Return the (x, y) coordinate for the center point of the cell that contains the specified text.  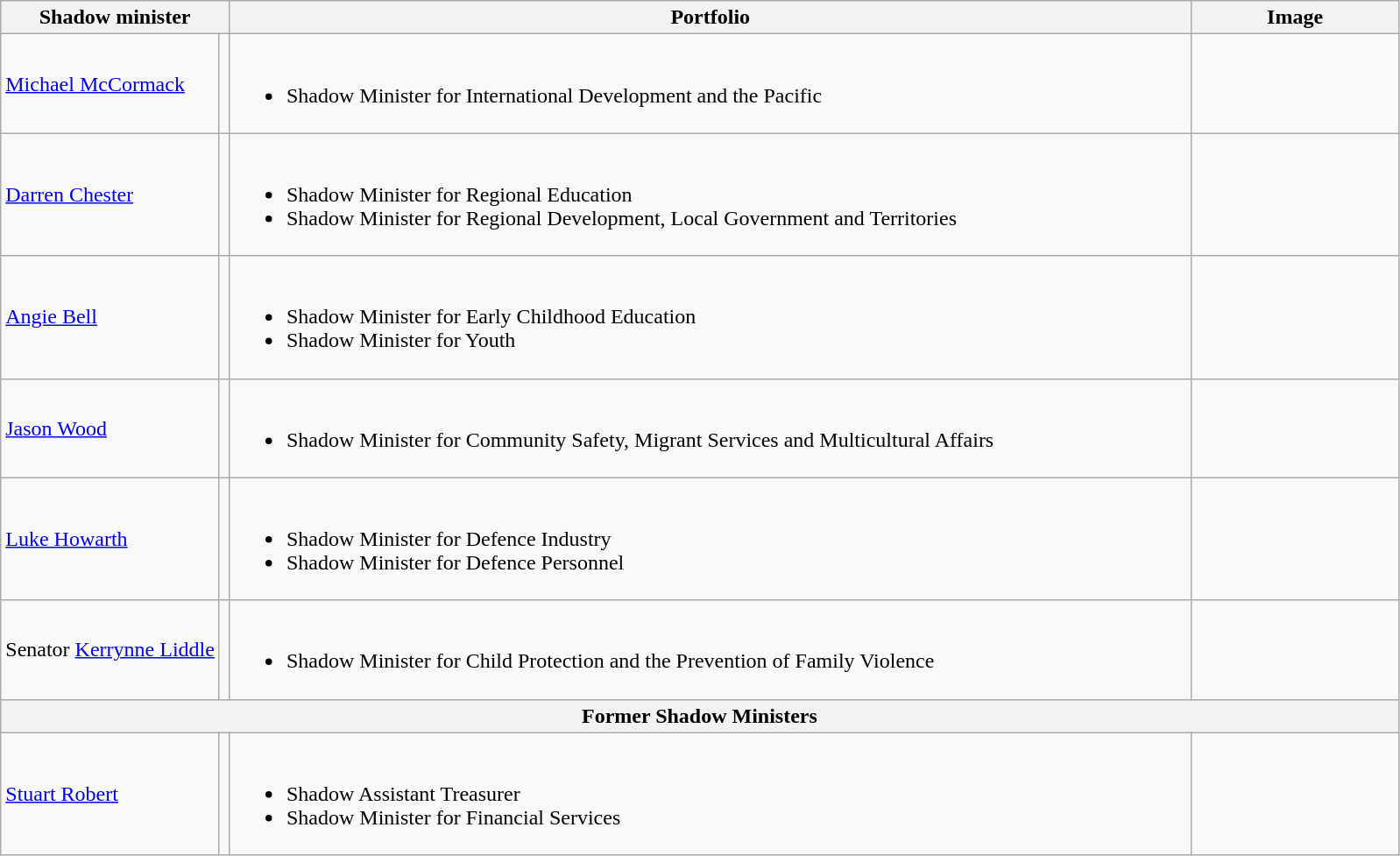
Portfolio (710, 18)
Shadow Assistant Treasurer Shadow Minister for Financial Services (710, 794)
Angie Bell (110, 317)
Stuart Robert (110, 794)
Darren Chester (110, 195)
Jason Wood (110, 428)
Image (1295, 18)
Michael McCormack (110, 84)
Shadow minister (116, 18)
Senator Kerrynne Liddle (110, 650)
Shadow Minister for Community Safety, Migrant Services and Multicultural Affairs (710, 428)
Shadow Minister for Early Childhood EducationShadow Minister for Youth (710, 317)
Shadow Minister for Regional EducationShadow Minister for Regional Development, Local Government and Territories (710, 195)
Shadow Minister for Child Protection and the Prevention of Family Violence (710, 650)
Former Shadow Ministers (699, 716)
Shadow Minister for International Development and the Pacific (710, 84)
Shadow Minister for Defence IndustryShadow Minister for Defence Personnel (710, 539)
Luke Howarth (110, 539)
